Return [X, Y] of the center of cell containing provided text 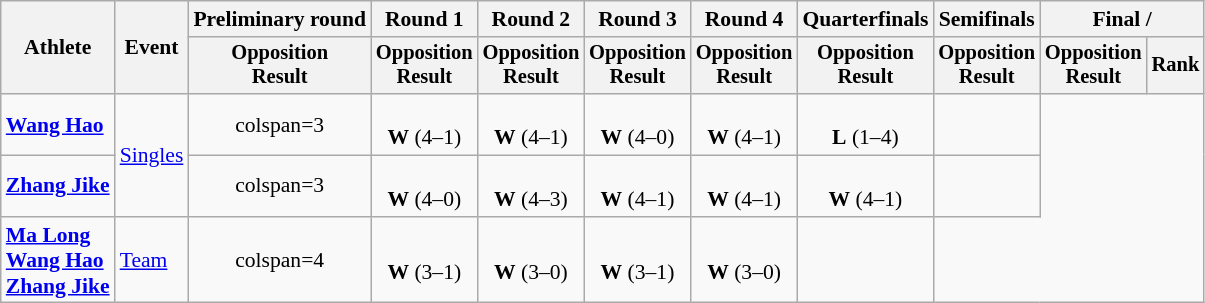
Semifinals [986, 19]
L (1–4) [865, 124]
Final / [1122, 19]
Singles [152, 155]
W (4–3) [532, 186]
Rank [1176, 66]
Round 3 [638, 19]
Zhang Jike [58, 186]
Round 4 [744, 19]
Event [152, 48]
Quarterfinals [865, 19]
Round 1 [424, 19]
Wang Hao [58, 124]
Round 2 [532, 19]
Preliminary round [280, 19]
Athlete [58, 48]
